Pinpoint the cell where the given text exists, returning its [X, Y] midpoint coordinate. 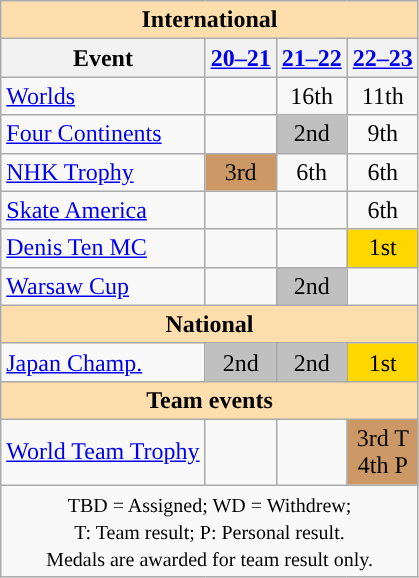
National [210, 324]
22–23 [382, 58]
16th [312, 96]
3rd [240, 172]
Warsaw Cup [103, 286]
Japan Champ. [103, 362]
Team events [210, 400]
20–21 [240, 58]
NHK Trophy [103, 172]
9th [382, 134]
TBD = Assigned; WD = Withdrew; T: Team result; P: Personal result. Medals are awarded for team result only. [210, 530]
11th [382, 96]
Skate America [103, 210]
Four Continents [103, 134]
Denis Ten MC [103, 248]
World Team Trophy [103, 452]
3rd T4th P [382, 452]
Event [103, 58]
21–22 [312, 58]
Worlds [103, 96]
International [210, 20]
